Capture the cell that displays the provided text and extract its (X, Y) central coordinate. 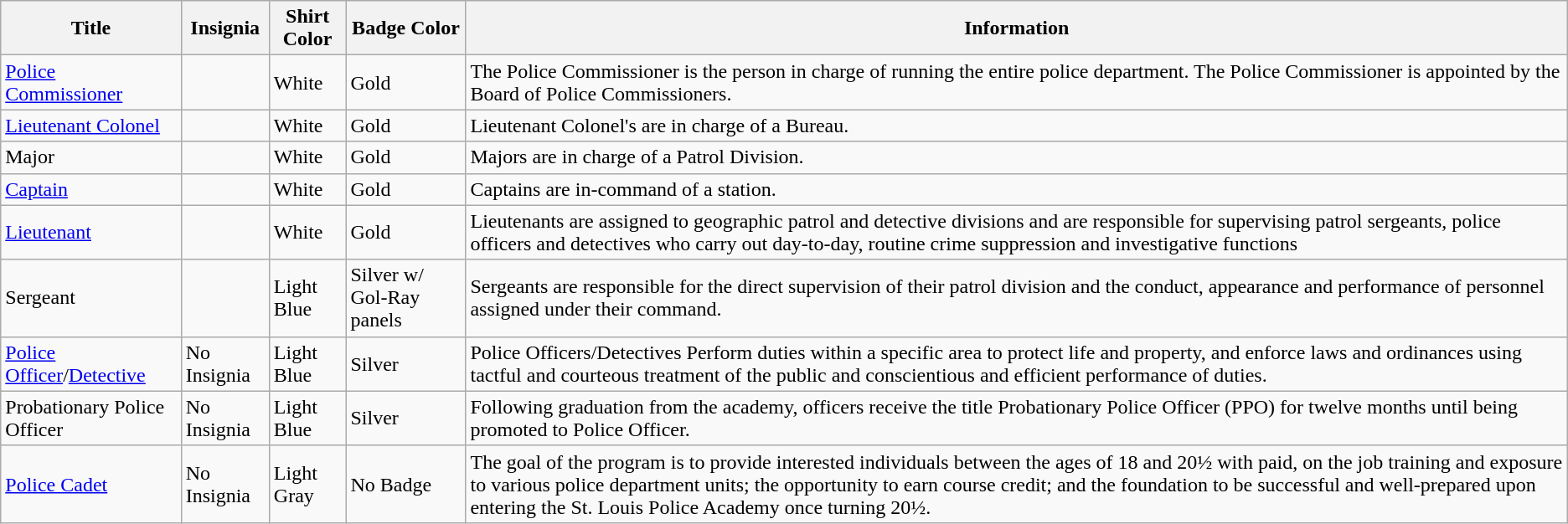
Information (1017, 28)
Title (90, 28)
No Badge (405, 484)
Silver w/ Gol-Ray panels (405, 298)
Police Commissioner (90, 82)
Captain (90, 189)
Insignia (224, 28)
Lieutenant Colonel (90, 126)
Lieutenant (90, 233)
Light Gray (307, 484)
Probationary Police Officer (90, 419)
Captains are in-command of a station. (1017, 189)
Police Officer/Detective (90, 363)
Sergeant (90, 298)
Police Cadet (90, 484)
Major (90, 157)
Shirt Color (307, 28)
Majors are in charge of a Patrol Division. (1017, 157)
Badge Color (405, 28)
Lieutenant Colonel's are in charge of a Bureau. (1017, 126)
